Pinpoint the cell where the given text exists, returning its [X, Y] midpoint coordinate. 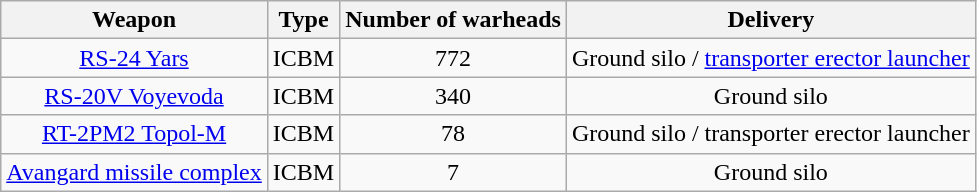
Weapon [134, 20]
Delivery [770, 20]
7 [454, 172]
Type [303, 20]
RT-2PM2 Topol-M [134, 134]
Number of warheads [454, 20]
772 [454, 58]
340 [454, 96]
78 [454, 134]
RS-20V Voyevoda [134, 96]
Avangard missile complex [134, 172]
RS-24 Yars [134, 58]
